Pinpoint the cell where the given text exists, returning its (X, Y) midpoint coordinate. 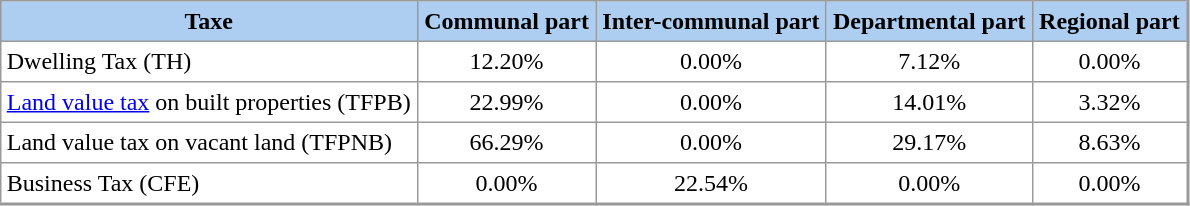
22.99% (506, 102)
12.20% (506, 61)
Dwelling Tax (TH) (208, 61)
Taxe (208, 21)
Land value tax on vacant land (TFPNB) (208, 142)
8.63% (1110, 142)
29.17% (929, 142)
Regional part (1110, 21)
Communal part (506, 21)
Business Tax (CFE) (208, 184)
7.12% (929, 61)
Land value tax on built properties (TFPB) (208, 102)
Departmental part (929, 21)
14.01% (929, 102)
22.54% (712, 184)
66.29% (506, 142)
Inter-communal part (712, 21)
3.32% (1110, 102)
